Search for the cell housing the specified text and yield its [x, y] center coordinate. 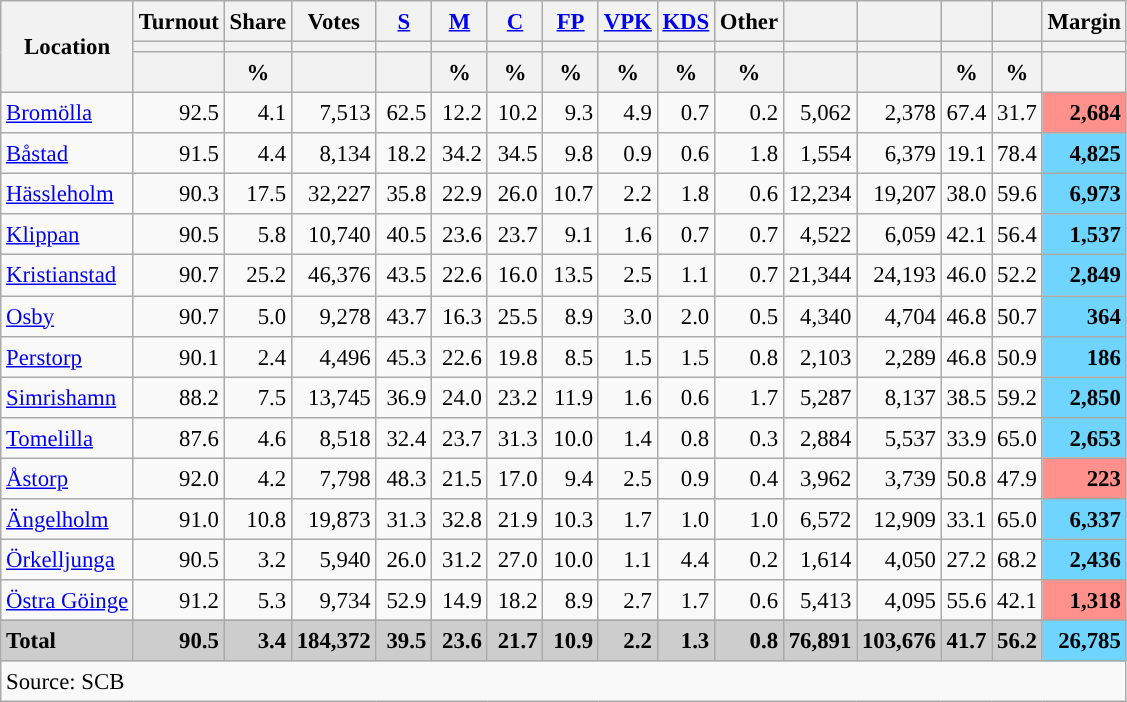
6,337 [1084, 520]
21.9 [515, 520]
91.2 [178, 600]
36.9 [404, 398]
13.5 [571, 276]
21,344 [820, 276]
50.8 [966, 478]
4,825 [1084, 154]
FP [571, 22]
4.6 [258, 438]
4.2 [258, 478]
32,227 [334, 194]
4,704 [900, 316]
11.9 [571, 398]
9,734 [334, 600]
43.5 [404, 276]
22.9 [460, 194]
Ängelholm [68, 520]
4.1 [258, 114]
19,207 [900, 194]
3,962 [820, 478]
33.9 [966, 438]
92.5 [178, 114]
34.5 [515, 154]
3,739 [900, 478]
VPK [628, 22]
19.1 [966, 154]
9.3 [571, 114]
4,496 [334, 356]
31.7 [1017, 114]
59.6 [1017, 194]
2.0 [686, 316]
184,372 [334, 640]
56.2 [1017, 640]
2,436 [1084, 560]
5,940 [334, 560]
38.0 [966, 194]
2.4 [258, 356]
5.0 [258, 316]
21.5 [460, 478]
8.5 [571, 356]
KDS [686, 22]
C [515, 22]
91.0 [178, 520]
48.3 [404, 478]
78.4 [1017, 154]
5,287 [820, 398]
10,740 [334, 234]
32.8 [460, 520]
Perstorp [68, 356]
27.0 [515, 560]
5.8 [258, 234]
2.7 [628, 600]
9.1 [571, 234]
9.4 [571, 478]
8,137 [900, 398]
2,684 [1084, 114]
Örkelljunga [68, 560]
2,289 [900, 356]
1.4 [628, 438]
31.2 [460, 560]
3.2 [258, 560]
3.4 [258, 640]
Margin [1084, 22]
68.2 [1017, 560]
67.4 [966, 114]
Bromölla [68, 114]
21.7 [515, 640]
26,785 [1084, 640]
17.0 [515, 478]
Östra Göinge [68, 600]
12.2 [460, 114]
59.2 [1017, 398]
23.2 [515, 398]
12,234 [820, 194]
8,518 [334, 438]
4,050 [900, 560]
9.8 [571, 154]
10.2 [515, 114]
16.3 [460, 316]
46.0 [966, 276]
2,849 [1084, 276]
2,653 [1084, 438]
39.5 [404, 640]
19.8 [515, 356]
6,379 [900, 154]
5,062 [820, 114]
3.0 [628, 316]
24.0 [460, 398]
25.5 [515, 316]
0.4 [750, 478]
7,513 [334, 114]
7.5 [258, 398]
6,973 [1084, 194]
5,413 [820, 600]
Other [750, 22]
6,059 [900, 234]
2,378 [900, 114]
5.3 [258, 600]
1,318 [1084, 600]
10.3 [571, 520]
Votes [334, 22]
Båstad [68, 154]
103,676 [900, 640]
5,537 [900, 438]
55.6 [966, 600]
1.3 [686, 640]
13,745 [334, 398]
364 [1084, 316]
4,095 [900, 600]
47.9 [1017, 478]
43.7 [404, 316]
4,522 [820, 234]
33.1 [966, 520]
16.0 [515, 276]
Kristianstad [68, 276]
Turnout [178, 22]
88.2 [178, 398]
52.2 [1017, 276]
S [404, 22]
90.3 [178, 194]
10.7 [571, 194]
186 [1084, 356]
17.5 [258, 194]
6,572 [820, 520]
Hässleholm [68, 194]
24,193 [900, 276]
Location [68, 47]
50.7 [1017, 316]
2,103 [820, 356]
92.0 [178, 478]
38.5 [966, 398]
Åstorp [68, 478]
0.5 [750, 316]
8,134 [334, 154]
62.5 [404, 114]
M [460, 22]
1,537 [1084, 234]
40.5 [404, 234]
35.8 [404, 194]
0.3 [750, 438]
91.5 [178, 154]
50.9 [1017, 356]
4,340 [820, 316]
10.8 [258, 520]
56.4 [1017, 234]
Simrishamn [68, 398]
223 [1084, 478]
34.2 [460, 154]
9,278 [334, 316]
52.9 [404, 600]
45.3 [404, 356]
87.6 [178, 438]
14.9 [460, 600]
12,909 [900, 520]
2,850 [1084, 398]
Share [258, 22]
32.4 [404, 438]
1,614 [820, 560]
Source: SCB [564, 682]
46,376 [334, 276]
4.9 [628, 114]
7,798 [334, 478]
90.1 [178, 356]
2,884 [820, 438]
19,873 [334, 520]
Klippan [68, 234]
25.2 [258, 276]
10.9 [571, 640]
41.7 [966, 640]
27.2 [966, 560]
Osby [68, 316]
Total [68, 640]
76,891 [820, 640]
1,554 [820, 154]
Tomelilla [68, 438]
